Provide the (X, Y) coordinate of the cell's center where the given text is located.  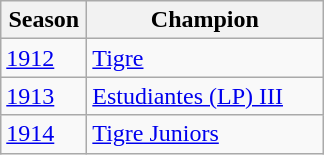
Tigre Juniors (205, 134)
1913 (44, 96)
1914 (44, 134)
Tigre (205, 58)
Season (44, 20)
Estudiantes (LP) III (205, 96)
1912 (44, 58)
Champion (205, 20)
